Identify which cell holds the provided text, then report its (x, y) central coordinate. 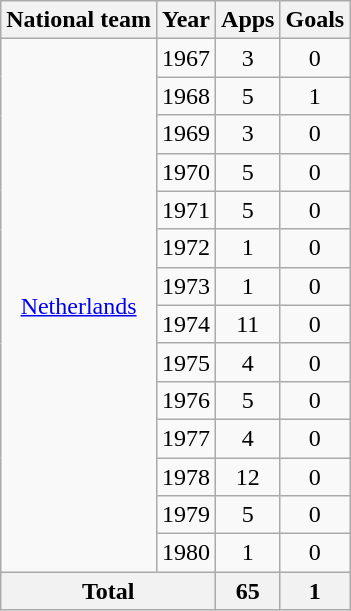
Goals (315, 20)
12 (248, 477)
1968 (186, 96)
1978 (186, 477)
Apps (248, 20)
1967 (186, 58)
1969 (186, 134)
1977 (186, 438)
National team (79, 20)
65 (248, 591)
Netherlands (79, 306)
11 (248, 324)
1970 (186, 172)
1972 (186, 248)
1980 (186, 553)
1975 (186, 362)
1973 (186, 286)
Total (108, 591)
1974 (186, 324)
Year (186, 20)
1971 (186, 210)
1979 (186, 515)
1976 (186, 400)
